From the cell containing the given text, extract its center point as [x, y] coordinate. 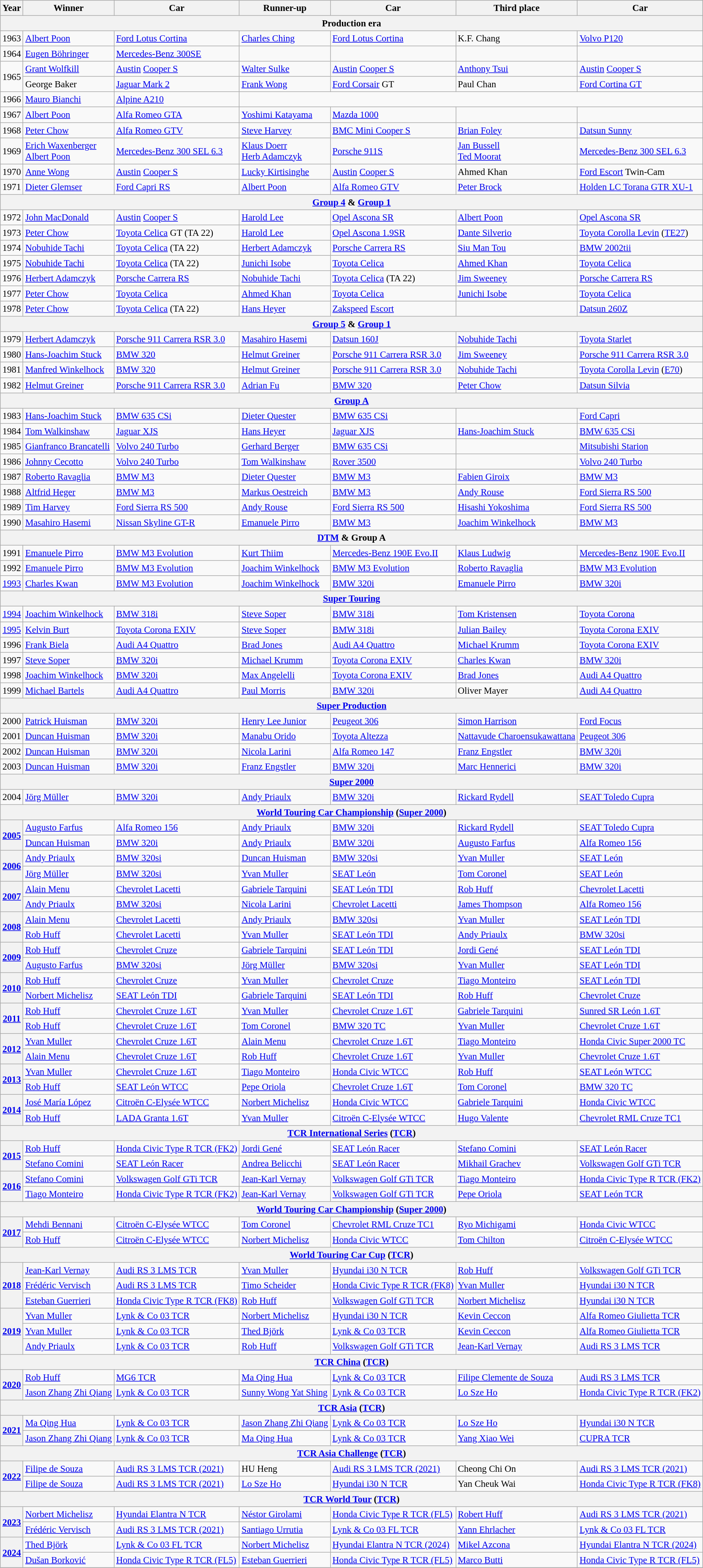
1978 [12, 309]
Super Production [352, 706]
LADA Granta 1.6T [177, 1118]
Runner-up [285, 8]
Holden LC Torana GTR XU-1 [640, 187]
2015 [12, 1156]
Manabu Orido [285, 736]
TCR Asia Challenge (TCR) [352, 1454]
1963 [12, 39]
John MacDonald [69, 218]
Altfrid Heger [69, 492]
1986 [12, 462]
Dušan Borković [69, 1560]
1988 [12, 492]
Rover 3500 [393, 462]
BMC Mini Cooper S [393, 130]
Peter Brock [517, 187]
DTM & Group A [352, 538]
Gerhard Berger [285, 446]
Simon Harrison [517, 721]
Nattavude Charoensukawattana [517, 736]
Group A [352, 401]
1973 [12, 233]
2005 [12, 835]
Paul Chan [517, 84]
2024 [12, 1552]
Toyota Celica GT (TA 22) [177, 233]
Néstor Girolami [285, 1514]
Sunred SR León 1.6T [640, 1011]
Toyota Starlet [640, 339]
Datsun 160J [393, 339]
Ryo Michigami [517, 1225]
2013 [12, 1080]
SEAT León TCR [640, 1194]
Kurt Thiim [285, 553]
Opel Ascona 1.9SR [393, 233]
1990 [12, 523]
Julian Bailey [517, 630]
2009 [12, 957]
Datsun 260Z [640, 309]
Tom Kristensen [517, 614]
1971 [12, 187]
Paul Morris [285, 690]
Erich Waxenberger Albert Poon [69, 151]
1985 [12, 446]
MG6 TCR [177, 1377]
Charles Ching [285, 39]
2006 [12, 866]
Ford Capri [640, 416]
2021 [12, 1430]
1969 [12, 151]
Patrick Huisman [69, 721]
Jaguar Mark 2 [177, 84]
HU Heng [285, 1469]
Jan Bussell Ted Moorat [517, 151]
Nissan Skyline GT-R [177, 523]
Ford Escort Twin-Cam [640, 172]
Mazda 1000 [393, 115]
Steve Harvey [285, 130]
1964 [12, 54]
1966 [12, 99]
Brian Foley [517, 130]
Fabien Giroix [517, 477]
1977 [12, 294]
1992 [12, 568]
Volvo P120 [640, 39]
Hisashi Yokoshima [517, 507]
Alfa Romeo 147 [393, 751]
1970 [12, 172]
World Touring Car Cup (TCR) [352, 1255]
1974 [12, 248]
1996 [12, 645]
2019 [12, 1331]
1982 [12, 385]
Mehdi Bennani [69, 1225]
Oliver Mayer [517, 690]
George Baker [69, 84]
2022 [12, 1476]
Walter Sulke [285, 69]
CUPRA TCR [640, 1438]
Johnny Cecotto [69, 462]
K.F. Chang [517, 39]
2018 [12, 1286]
Yan Cheuk Wai [517, 1484]
1997 [12, 660]
Andrea Belicchi [285, 1163]
Marc Hennerici [517, 767]
2014 [12, 1110]
Mauro Bianchi [69, 99]
Mikhail Grachev [517, 1163]
1981 [12, 370]
Toyota Corolla Levin (E70) [640, 370]
Year [12, 8]
Adrian Fu [285, 385]
2016 [12, 1186]
BMW 2002tii [640, 248]
Winner [69, 8]
1991 [12, 553]
Datsun Sunny [640, 130]
Yang Xiao Wei [517, 1438]
2012 [12, 1049]
Dieter Glemser [69, 187]
Gianfranco Brancatelli [69, 446]
Ford Focus [640, 721]
2020 [12, 1385]
Hugo Valente [517, 1118]
1968 [12, 130]
Markus Oestreich [285, 492]
Santiago Urrutia [285, 1530]
2011 [12, 1019]
1987 [12, 477]
Honda Civic Super 2000 TC [640, 1042]
Mitsubishi Starion [640, 446]
2002 [12, 751]
Tim Harvey [69, 507]
Yoshimi Katayama [285, 115]
TCR World Tour (TCR) [352, 1499]
Siu Man Tou [517, 248]
1972 [12, 218]
Klaus Ludwig [517, 553]
2003 [12, 767]
Max Angelelli [285, 675]
Ford Cortina GT [640, 84]
James Thompson [517, 904]
Toyota Corolla Levin (TE27) [640, 233]
Alpine A210 [177, 99]
Yann Ehrlacher [517, 1530]
Robert Huff [517, 1514]
Lucky Kirtisinghe [285, 172]
2004 [12, 797]
2000 [12, 721]
1975 [12, 263]
Group 5 & Group 1 [352, 324]
Mikel Azcona [517, 1545]
1995 [12, 630]
1967 [12, 115]
Datsun Silvia [640, 385]
TCR Asia (TCR) [352, 1408]
Super 2000 [352, 782]
Toyota Altezza [393, 736]
1976 [12, 278]
1965 [12, 76]
Group 4 & Group 1 [352, 202]
1979 [12, 339]
1999 [12, 690]
Tom Chilton [517, 1240]
Timo Scheider [285, 1285]
Dante Silverio [517, 233]
2017 [12, 1232]
Manfred Winkelhock [69, 370]
2001 [12, 736]
Hyundai Elantra N TCR [177, 1514]
Filipe Clemente de Souza [517, 1377]
Ford Corsair GT [393, 84]
2007 [12, 896]
Marco Butti [517, 1560]
1993 [12, 584]
1980 [12, 355]
Ford Capri RS [177, 187]
1989 [12, 507]
Grant Wolfkill [69, 69]
1998 [12, 675]
Cheong Chi On [517, 1469]
Super Touring [352, 599]
2010 [12, 988]
Zakspeed Escort [393, 309]
Henry Lee Junior [285, 721]
Production era [352, 24]
2008 [12, 927]
Third place [517, 8]
Toyota Corona [640, 614]
2023 [12, 1522]
Sunny Wong Yat Shing [285, 1392]
TCR China (TCR) [352, 1362]
1983 [12, 416]
Eugen Böhringer [69, 54]
Anthony Tsui [517, 69]
Frank Wong [285, 84]
José María López [69, 1102]
TCR International Series (TCR) [352, 1133]
Anne Wong [69, 172]
Michael Bartels [69, 690]
Frank Biela [69, 645]
Porsche 911S [393, 151]
Alfa Romeo GTA [177, 115]
1984 [12, 431]
Klaus Doerr Herb Adamczyk [285, 151]
Mercedes-Benz 300SE [177, 54]
1994 [12, 614]
Kelvin Burt [69, 630]
